For the text-containing cell, return its midpoint in [X, Y] coordinate format. 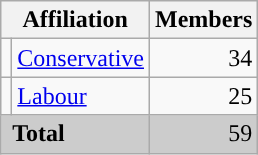
Affiliation [76, 20]
Total [76, 134]
Labour [81, 96]
34 [204, 58]
59 [204, 134]
25 [204, 96]
Members [204, 20]
Conservative [81, 58]
